Extract the [x, y] coordinate from the center of the cell holding the provided text.  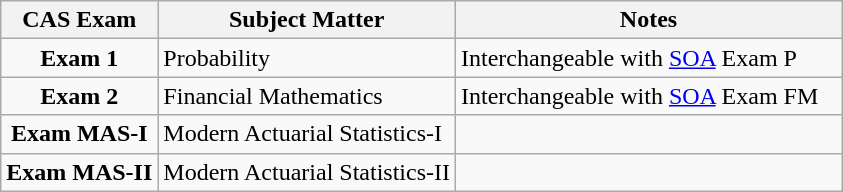
Exam MAS-I [80, 134]
Exam 1 [80, 58]
Probability [307, 58]
Financial Mathematics [307, 96]
Interchangeable with SOA Exam FM [648, 96]
Interchangeable with SOA Exam P [648, 58]
Modern Actuarial Statistics-II [307, 172]
Exam 2 [80, 96]
Exam MAS-II [80, 172]
Subject Matter [307, 20]
Notes [648, 20]
CAS Exam [80, 20]
Modern Actuarial Statistics-I [307, 134]
